Find where the given text appears and provide that cell's center as [X, Y] coordinate. 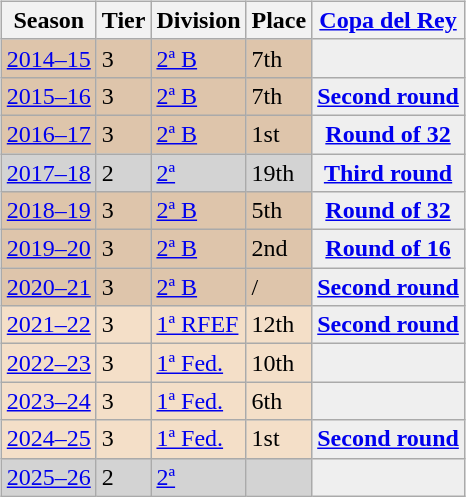
2022–23 [48, 363]
Round of 16 [388, 249]
Tier [124, 20]
2017–18 [48, 173]
2020–21 [48, 287]
2023–24 [48, 401]
12th [279, 325]
Season [48, 20]
1ª RFEF [198, 325]
2014–15 [48, 58]
/ [279, 287]
2nd [279, 249]
2016–17 [48, 134]
10th [279, 363]
Third round [388, 173]
2018–19 [48, 211]
19th [279, 173]
6th [279, 401]
2025–26 [48, 477]
2024–25 [48, 439]
2015–16 [48, 96]
5th [279, 211]
2021–22 [48, 325]
2019–20 [48, 249]
Copa del Rey [388, 20]
Division [198, 20]
Place [279, 20]
